Return the [X, Y] coordinate for the center point of the cell that contains the specified text.  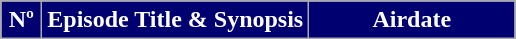
Airdate [412, 20]
Episode Title & Synopsis [176, 20]
Nº [22, 20]
